Scan for the cell matching the given text and deliver its (x, y) coordinate at center. 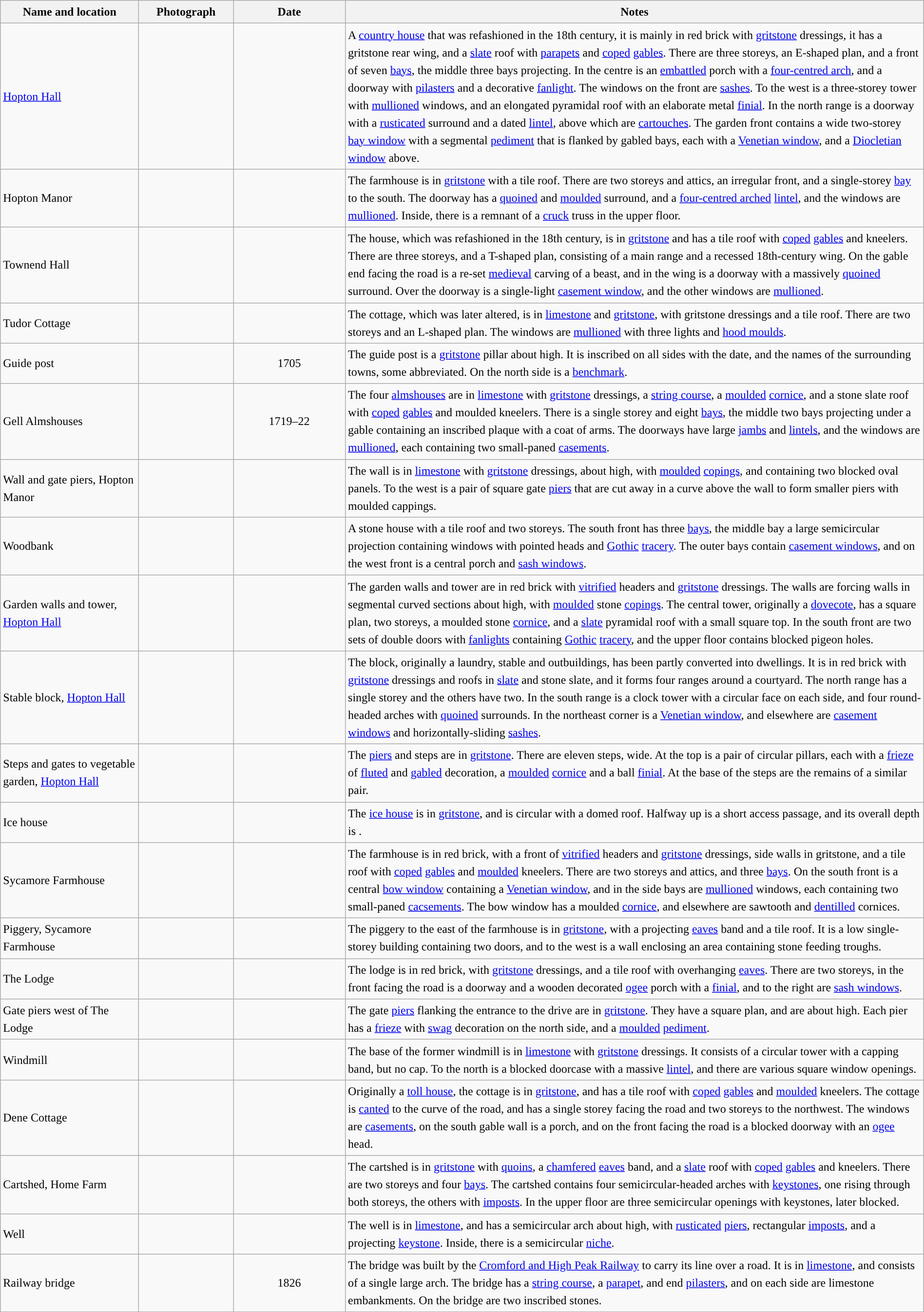
1705 (289, 364)
The Lodge (70, 979)
Photograph (186, 12)
Windmill (70, 1060)
Ice house (70, 823)
Wall and gate piers, Hopton Manor (70, 488)
Tudor Cottage (70, 323)
The ice house is in gritstone, and is circular with a domed roof. Halfway up is a short access passage, and its overall depth is . (635, 823)
Stable block, Hopton Hall (70, 697)
Gate piers west of The Lodge (70, 1020)
1826 (289, 1283)
Sycamore Farmhouse (70, 880)
Cartshed, Home Farm (70, 1184)
Well (70, 1234)
Hopton Manor (70, 198)
Garden walls and tower, Hopton Hall (70, 613)
Hopton Hall (70, 96)
Date (289, 12)
Name and location (70, 12)
Railway bridge (70, 1283)
Notes (635, 12)
Piggery, Sycamore Farmhouse (70, 939)
Steps and gates to vegetable garden, Hopton Hall (70, 773)
Townend Hall (70, 265)
Woodbank (70, 546)
1719–22 (289, 421)
Dene Cottage (70, 1118)
Guide post (70, 364)
Gell Almshouses (70, 421)
